Pinpoint the cell where the given text exists, returning its [x, y] midpoint coordinate. 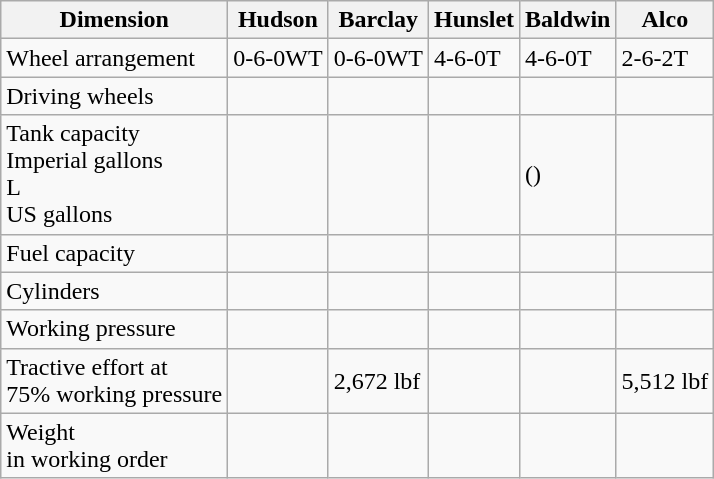
Wheel arrangement [114, 58]
() [568, 174]
2,672 lbf [378, 380]
Tractive effort at75% working pressure [114, 380]
Working pressure [114, 329]
Cylinders [114, 291]
Alco [665, 20]
Dimension [114, 20]
Weightin working order [114, 446]
Baldwin [568, 20]
Hunslet [474, 20]
Fuel capacity [114, 253]
Hudson [278, 20]
Tank capacityImperial gallonsLUS gallons [114, 174]
Driving wheels [114, 96]
2-6-2T [665, 58]
Barclay [378, 20]
5,512 lbf [665, 380]
